Capture the cell that displays the provided text and extract its (X, Y) central coordinate. 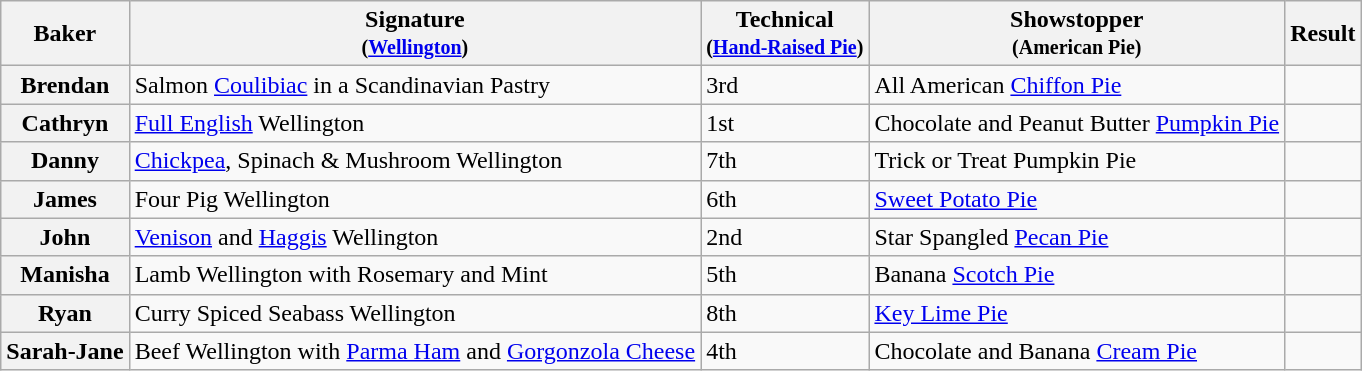
Venison and Haggis Wellington (414, 237)
Key Lime Pie (1077, 313)
Sweet Potato Pie (1077, 199)
7th (785, 161)
6th (785, 199)
Trick or Treat Pumpkin Pie (1077, 161)
Star Spangled Pecan Pie (1077, 237)
3rd (785, 85)
Signature(Wellington) (414, 34)
Brendan (65, 85)
Sarah-Jane (65, 351)
Salmon Coulibiac in a Scandinavian Pastry (414, 85)
John (65, 237)
Lamb Wellington with Rosemary and Mint (414, 275)
8th (785, 313)
Baker (65, 34)
Danny (65, 161)
Beef Wellington with Parma Ham and Gorgonzola Cheese (414, 351)
Chocolate and Banana Cream Pie (1077, 351)
Manisha (65, 275)
1st (785, 123)
Banana Scotch Pie (1077, 275)
Chickpea, Spinach & Mushroom Wellington (414, 161)
Curry Spiced Seabass Wellington (414, 313)
Cathryn (65, 123)
James (65, 199)
5th (785, 275)
Chocolate and Peanut Butter Pumpkin Pie (1077, 123)
All American Chiffon Pie (1077, 85)
Full English Wellington (414, 123)
Ryan (65, 313)
2nd (785, 237)
Four Pig Wellington (414, 199)
4th (785, 351)
Technical(Hand-Raised Pie) (785, 34)
Showstopper(American Pie) (1077, 34)
Result (1323, 34)
